Scan for the cell matching the given text and deliver its [X, Y] coordinate at center. 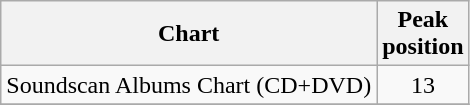
13 [423, 85]
Peak position [423, 34]
Soundscan Albums Chart (CD+DVD) [189, 85]
Chart [189, 34]
